Return the [X, Y] coordinate for the center point of the cell that contains the specified text.  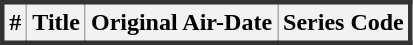
Series Code [344, 22]
# [14, 22]
Title [56, 22]
Original Air-Date [181, 22]
